Determine the [X, Y] coordinate at the center of the cell enclosing the given text.  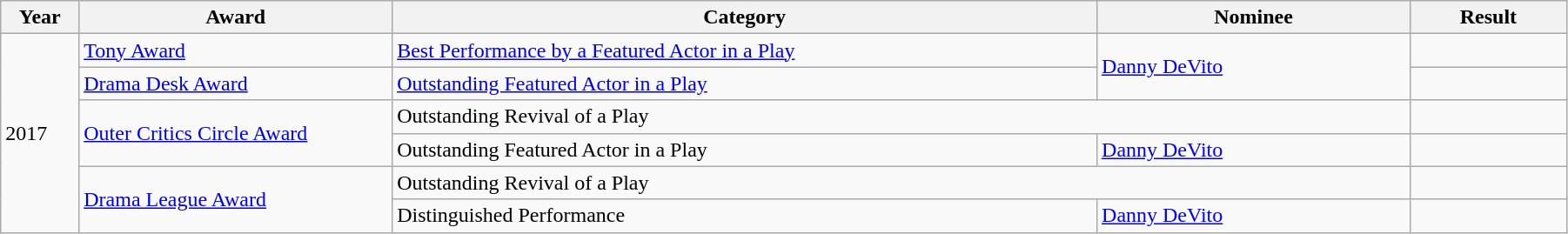
Tony Award [236, 50]
Result [1488, 17]
Drama Desk Award [236, 84]
Year [40, 17]
Nominee [1254, 17]
Best Performance by a Featured Actor in a Play [745, 50]
Category [745, 17]
Drama League Award [236, 199]
Distinguished Performance [745, 216]
Award [236, 17]
2017 [40, 133]
Outer Critics Circle Award [236, 133]
